Find where the given text appears and provide that cell's center as (x, y) coordinate. 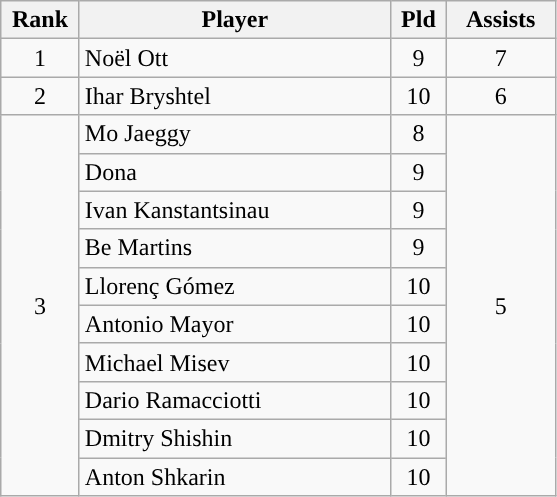
Be Martins (234, 248)
8 (418, 134)
2 (40, 96)
6 (500, 96)
Llorenç Gómez (234, 286)
7 (500, 58)
Assists (500, 20)
5 (500, 306)
Noël Ott (234, 58)
Anton Shkarin (234, 477)
Antonio Mayor (234, 324)
Dario Ramacciotti (234, 400)
Rank (40, 20)
Michael Misev (234, 362)
3 (40, 306)
Mo Jaeggy (234, 134)
1 (40, 58)
Ihar Bryshtel (234, 96)
Dona (234, 172)
Pld (418, 20)
Dmitry Shishin (234, 438)
Ivan Kanstantsinau (234, 210)
Player (234, 20)
